Search for the cell housing the specified text and yield its [X, Y] center coordinate. 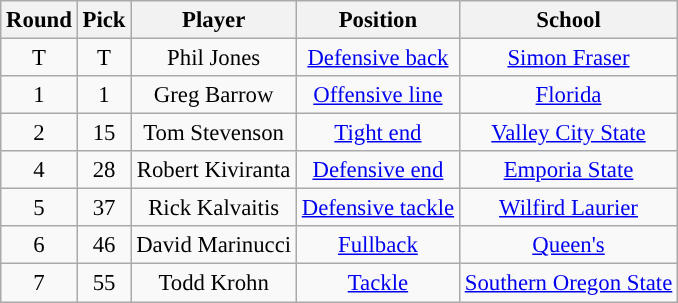
School [568, 20]
Defensive tackle [378, 208]
Todd Krohn [214, 283]
Defensive back [378, 58]
46 [104, 245]
Simon Fraser [568, 58]
Phil Jones [214, 58]
7 [39, 283]
5 [39, 208]
2 [39, 133]
Offensive line [378, 95]
15 [104, 133]
28 [104, 170]
Greg Barrow [214, 95]
Position [378, 20]
Tackle [378, 283]
Fullback [378, 245]
Tight end [378, 133]
Emporia State [568, 170]
4 [39, 170]
Queen's [568, 245]
Florida [568, 95]
Player [214, 20]
Wilfird Laurier [568, 208]
Tom Stevenson [214, 133]
Robert Kiviranta [214, 170]
Southern Oregon State [568, 283]
6 [39, 245]
Round [39, 20]
Valley City State [568, 133]
Defensive end [378, 170]
37 [104, 208]
55 [104, 283]
Rick Kalvaitis [214, 208]
David Marinucci [214, 245]
Pick [104, 20]
